Search for the cell housing the specified text and yield its (X, Y) center coordinate. 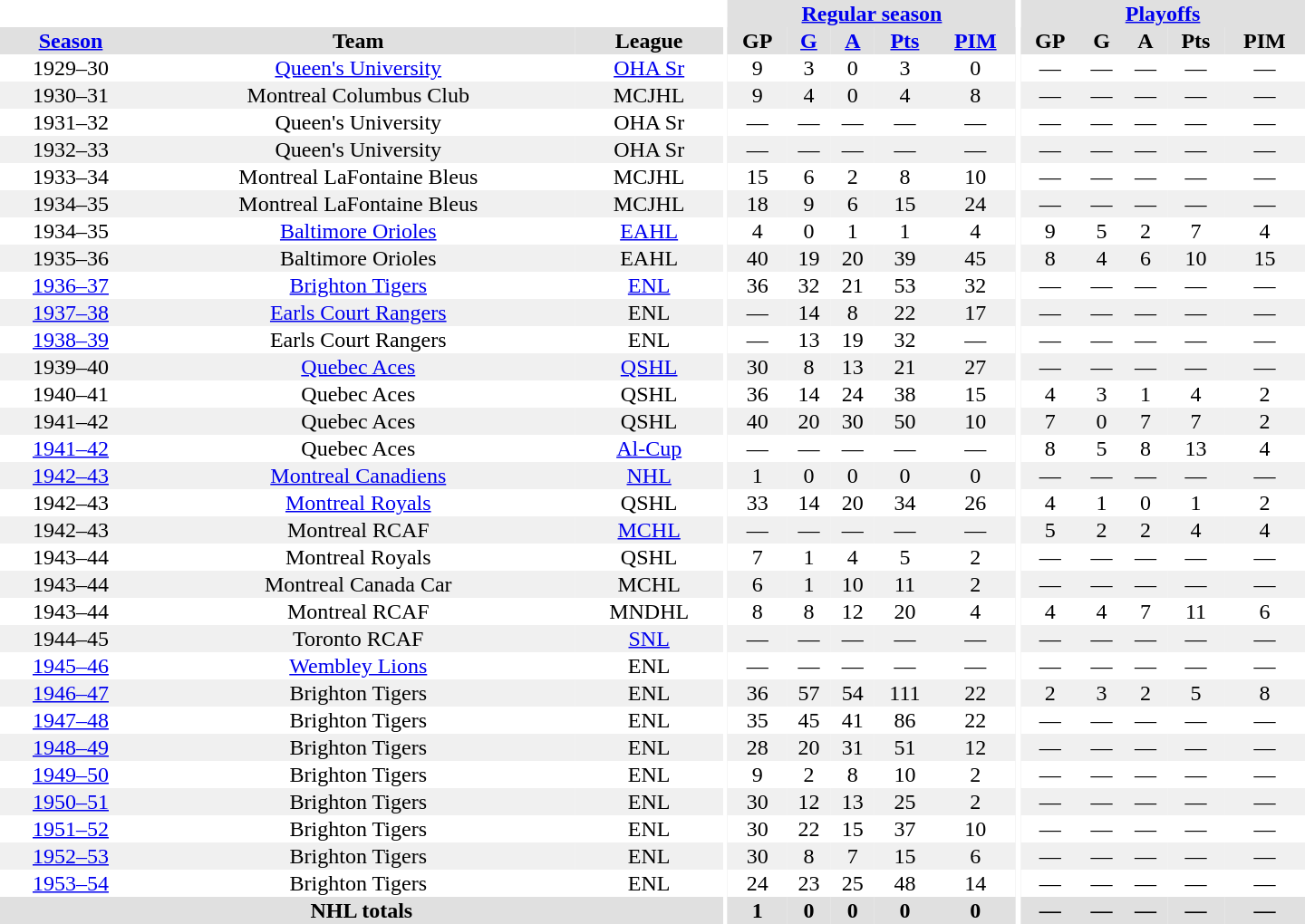
54 (853, 693)
1952–53 (71, 856)
18 (758, 204)
1949–50 (71, 775)
38 (904, 394)
NHL (649, 476)
53 (904, 285)
31 (853, 747)
35 (758, 720)
SNL (649, 639)
NHL totals (362, 910)
Wembley Lions (359, 666)
League (649, 41)
Toronto RCAF (359, 639)
Season (71, 41)
1947–48 (71, 720)
Regular season (872, 14)
33 (758, 503)
34 (904, 503)
57 (808, 693)
Montreal Canadiens (359, 476)
1950–51 (71, 802)
Al-Cup (649, 448)
1938–39 (71, 340)
1933–34 (71, 177)
Team (359, 41)
MNDHL (649, 611)
39 (904, 258)
111 (904, 693)
1937–38 (71, 313)
1951–52 (71, 829)
1940–41 (71, 394)
86 (904, 720)
51 (904, 747)
48 (904, 883)
28 (758, 747)
50 (904, 421)
1946–47 (71, 693)
23 (808, 883)
Montreal Canada Car (359, 584)
1929–30 (71, 68)
Playoffs (1163, 14)
Montreal Columbus Club (359, 95)
1944–45 (71, 639)
41 (853, 720)
37 (904, 829)
1953–54 (71, 883)
1936–37 (71, 285)
1948–49 (71, 747)
27 (975, 367)
1939–40 (71, 367)
1945–46 (71, 666)
1931–32 (71, 122)
17 (975, 313)
1935–36 (71, 258)
1930–31 (71, 95)
1932–33 (71, 149)
26 (975, 503)
